From the cell containing the given text, extract its center point as [X, Y] coordinate. 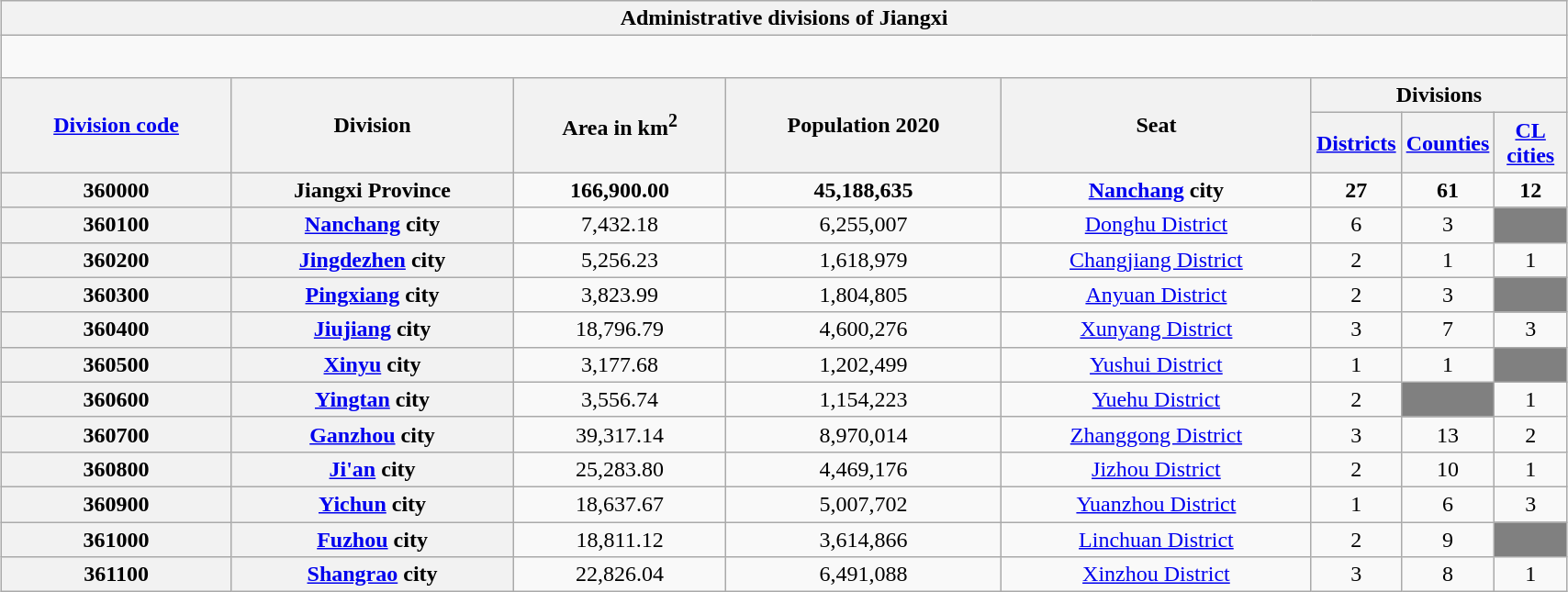
360200 [117, 260]
6,491,088 [864, 575]
27 [1356, 190]
Fuzhou city [373, 540]
Zhanggong District [1156, 434]
166,900.00 [619, 190]
Yuanzhou District [1156, 504]
3,177.68 [619, 364]
Administrative divisions of Jiangxi [784, 18]
Yichun city [373, 504]
361000 [117, 540]
18,637.67 [619, 504]
1,804,805 [864, 295]
Jizhou District [1156, 469]
Xinzhou District [1156, 575]
Changjiang District [1156, 260]
Division code [117, 125]
Seat [1156, 125]
5,256.23 [619, 260]
4,469,176 [864, 469]
22,826.04 [619, 575]
360500 [117, 364]
7 [1448, 330]
360300 [117, 295]
1,154,223 [864, 399]
Xinyu city [373, 364]
25,283.80 [619, 469]
8 [1448, 575]
Ji'an city [373, 469]
Divisions [1439, 95]
1,202,499 [864, 364]
Anyuan District [1156, 295]
Yushui District [1156, 364]
1,618,979 [864, 260]
8,970,014 [864, 434]
Ganzhou city [373, 434]
Xunyang District [1156, 330]
Population 2020 [864, 125]
360700 [117, 434]
Area in km2 [619, 125]
3,614,866 [864, 540]
360800 [117, 469]
Division [373, 125]
360100 [117, 225]
Jiujiang city [373, 330]
3,556.74 [619, 399]
12 [1531, 190]
360000 [117, 190]
360400 [117, 330]
Yuehu District [1156, 399]
18,796.79 [619, 330]
61 [1448, 190]
39,317.14 [619, 434]
Pingxiang city [373, 295]
6,255,007 [864, 225]
Counties [1448, 143]
360900 [117, 504]
Yingtan city [373, 399]
Donghu District [1156, 225]
Jingdezhen city [373, 260]
4,600,276 [864, 330]
13 [1448, 434]
361100 [117, 575]
Districts [1356, 143]
CL cities [1531, 143]
Jiangxi Province [373, 190]
7,432.18 [619, 225]
10 [1448, 469]
45,188,635 [864, 190]
360600 [117, 399]
Shangrao city [373, 575]
18,811.12 [619, 540]
5,007,702 [864, 504]
9 [1448, 540]
Linchuan District [1156, 540]
3,823.99 [619, 295]
